Return the (X, Y) coordinate for the center point of the cell that contains the specified text.  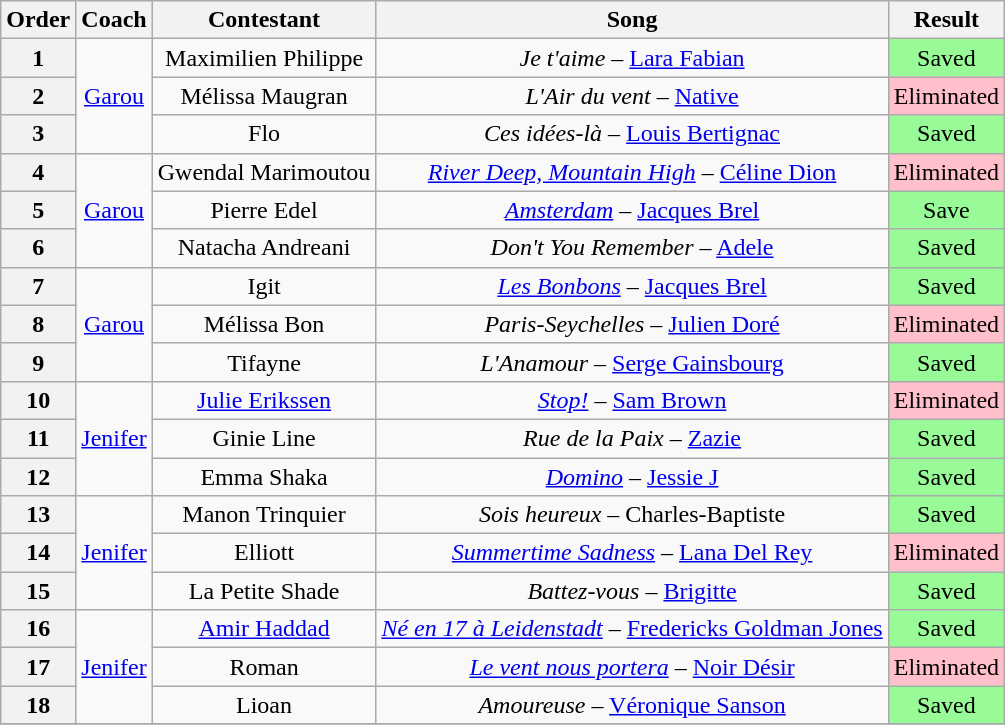
Ginie Line (264, 438)
Amoureuse – Véronique Sanson (632, 705)
Natacha Andreani (264, 248)
Coach (114, 20)
18 (38, 705)
L'Anamour – Serge Gainsbourg (632, 362)
Roman (264, 667)
Je t'aime – Lara Fabian (632, 58)
Emma Shaka (264, 477)
Result (946, 20)
Mélissa Bon (264, 324)
Order (38, 20)
9 (38, 362)
5 (38, 210)
Mélissa Maugran (264, 96)
Domino – Jessie J (632, 477)
10 (38, 400)
Lioan (264, 705)
Paris-Seychelles – Julien Doré (632, 324)
Pierre Edel (264, 210)
Gwendal Marimoutou (264, 172)
3 (38, 134)
Amir Haddad (264, 629)
Summertime Sadness – Lana Del Rey (632, 553)
Sois heureux – Charles-Baptiste (632, 515)
6 (38, 248)
Igit (264, 286)
Stop! – Sam Brown (632, 400)
Flo (264, 134)
7 (38, 286)
Le vent nous portera – Noir Désir (632, 667)
Rue de la Paix – Zazie (632, 438)
Song (632, 20)
Don't You Remember – Adele (632, 248)
8 (38, 324)
16 (38, 629)
2 (38, 96)
Contestant (264, 20)
1 (38, 58)
Battez-vous – Brigitte (632, 591)
La Petite Shade (264, 591)
River Deep, Mountain High – Céline Dion (632, 172)
15 (38, 591)
Manon Trinquier (264, 515)
Elliott (264, 553)
Né en 17 à Leidenstadt – Fredericks Goldman Jones (632, 629)
Les Bonbons – Jacques Brel (632, 286)
Amsterdam – Jacques Brel (632, 210)
17 (38, 667)
Ces idées-là – Louis Bertignac (632, 134)
14 (38, 553)
4 (38, 172)
L'Air du vent – Native (632, 96)
Tifayne (264, 362)
13 (38, 515)
11 (38, 438)
Maximilien Philippe (264, 58)
Julie Erikssen (264, 400)
12 (38, 477)
Save (946, 210)
